Identify which cell holds the provided text, then report its [X, Y] central coordinate. 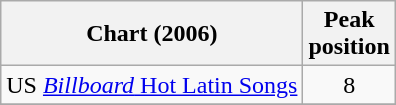
8 [349, 85]
Chart (2006) [152, 34]
US Billboard Hot Latin Songs [152, 85]
Peakposition [349, 34]
